For the text-containing cell, return its midpoint in [X, Y] coordinate format. 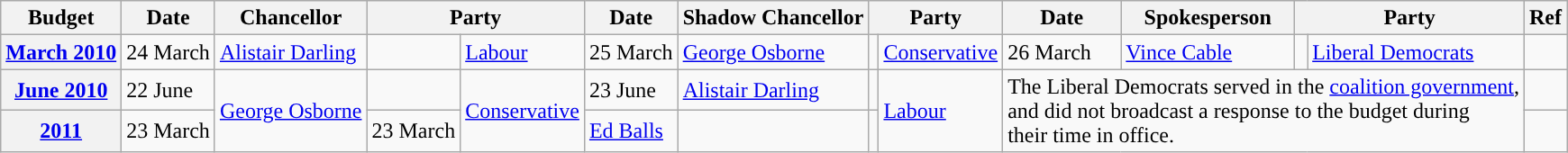
Ed Balls [631, 131]
Vince Cable [1208, 52]
June 2010 [61, 90]
The Liberal Democrats served in the coalition government, and did not broadcast a response to the budget during their time in office. [1263, 111]
Shadow Chancellor [773, 18]
22 June [169, 90]
Budget [61, 18]
26 March [1062, 52]
2011 [61, 131]
25 March [631, 52]
Chancellor [290, 18]
23 June [631, 90]
Liberal Democrats [1417, 52]
24 March [169, 52]
March 2010 [61, 52]
Ref [1545, 18]
Spokesperson [1208, 18]
